Return the (X, Y) coordinate for the center point of the cell that contains the specified text.  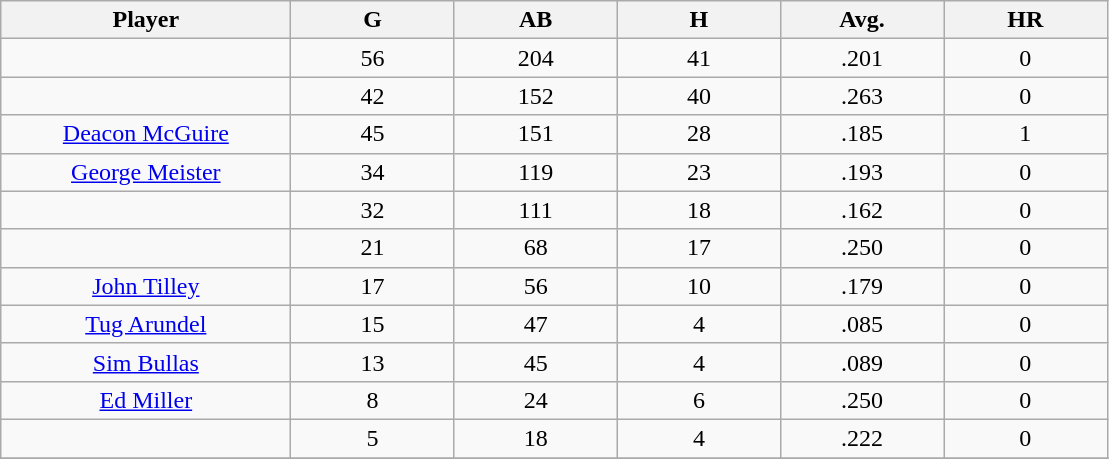
32 (372, 210)
21 (372, 248)
204 (536, 58)
23 (698, 172)
10 (698, 286)
John Tilley (146, 286)
Player (146, 20)
.193 (862, 172)
Ed Miller (146, 400)
13 (372, 362)
119 (536, 172)
Avg. (862, 20)
.185 (862, 134)
.162 (862, 210)
111 (536, 210)
6 (698, 400)
15 (372, 324)
5 (372, 438)
1 (1026, 134)
41 (698, 58)
.085 (862, 324)
.222 (862, 438)
HR (1026, 20)
42 (372, 96)
151 (536, 134)
8 (372, 400)
Sim Bullas (146, 362)
.179 (862, 286)
G (372, 20)
28 (698, 134)
34 (372, 172)
68 (536, 248)
24 (536, 400)
George Meister (146, 172)
47 (536, 324)
Deacon McGuire (146, 134)
AB (536, 20)
Tug Arundel (146, 324)
.201 (862, 58)
40 (698, 96)
.089 (862, 362)
152 (536, 96)
H (698, 20)
.263 (862, 96)
